Identify which cell holds the provided text, then report its (X, Y) central coordinate. 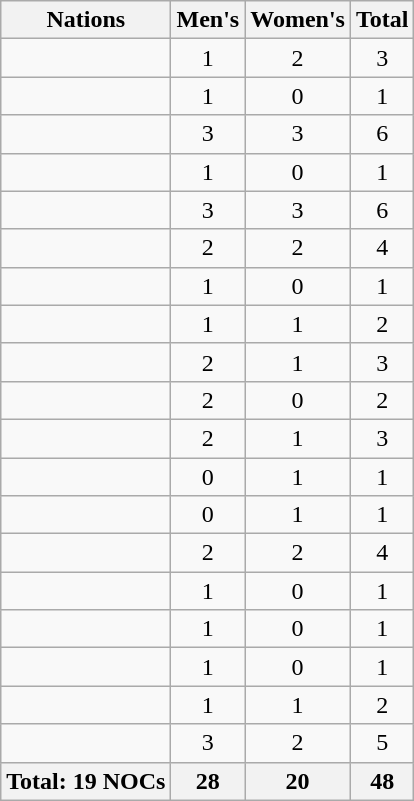
20 (298, 781)
Total: 19 NOCs (86, 781)
28 (208, 781)
Men's (208, 20)
48 (382, 781)
Total (382, 20)
Nations (86, 20)
Women's (298, 20)
5 (382, 743)
